Return (x, y) of the center of cell containing provided text 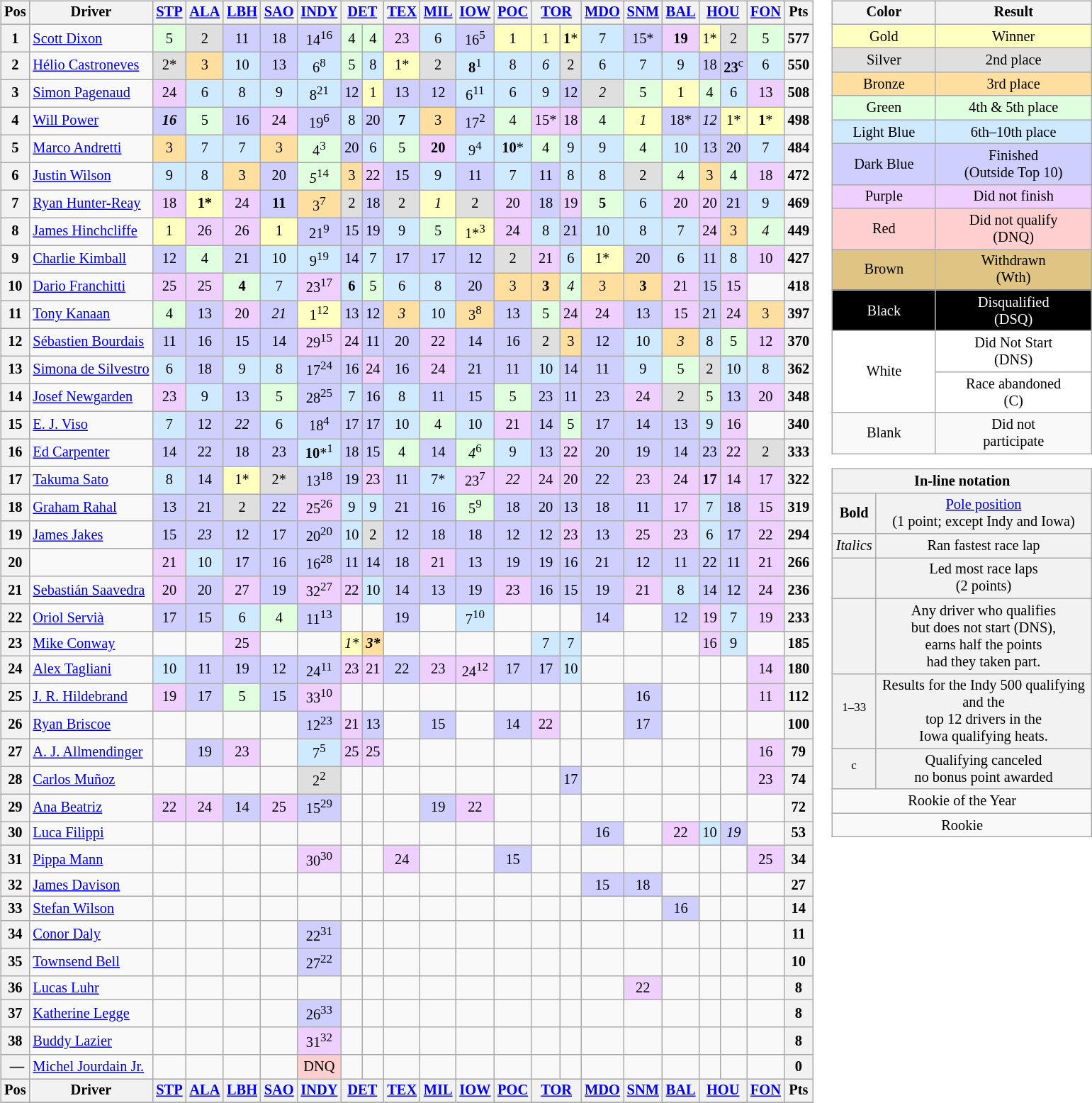
3132 (320, 1041)
36 (15, 987)
Led most race laps(2 points) (984, 578)
Buddy Lazier (91, 1041)
Takuma Sato (91, 481)
Race abandoned(C) (1013, 393)
Any driver who qualifiesbut does not start (DNS),earns half the pointshad they taken part. (984, 636)
1416 (320, 38)
Withdrawn(Wth) (1013, 270)
Finished(Outside Top 10) (1013, 164)
185 (799, 644)
Winner (1013, 36)
Did Not Start(DNS) (1013, 352)
Disqualified(DSQ) (1013, 310)
219 (320, 231)
319 (799, 508)
Josef Newgarden (91, 397)
1223 (320, 724)
46 (475, 452)
Scott Dixon (91, 38)
Brown (884, 270)
514 (320, 176)
196 (320, 121)
Ed Carpenter (91, 452)
322 (799, 481)
Charlie Kimball (91, 259)
Purple (884, 196)
Did notparticipate (1013, 433)
1–33 (855, 711)
75 (320, 753)
Sebastián Saavedra (91, 590)
28 (15, 780)
Sébastien Bourdais (91, 342)
Will Power (91, 121)
Luca Filippi (91, 834)
100 (799, 724)
Did not finish (1013, 196)
Simona de Silvestro (91, 370)
Conor Daly (91, 934)
53 (799, 834)
333 (799, 452)
— (15, 1067)
2231 (320, 934)
Ryan Briscoe (91, 724)
A. J. Allmendinger (91, 753)
449 (799, 231)
550 (799, 65)
74 (799, 780)
Qualifying canceledno bonus point awarded (984, 769)
Red (884, 229)
E. J. Viso (91, 425)
1318 (320, 481)
180 (799, 669)
81 (475, 65)
Results for the Indy 500 qualifying and thetop 12 drivers in theIowa qualifying heats. (984, 711)
508 (799, 94)
237 (475, 481)
Pole position(1 point; except Indy and Iowa) (984, 513)
3227 (320, 590)
2526 (320, 508)
94 (475, 149)
Carlos Muñoz (91, 780)
Pippa Mann (91, 859)
10*1 (320, 452)
233 (799, 618)
577 (799, 38)
294 (799, 534)
James Jakes (91, 534)
Rookie (962, 825)
3rd place (1013, 84)
2412 (475, 669)
611 (475, 94)
Dark Blue (884, 164)
Ana Beatriz (91, 808)
Simon Pagenaud (91, 94)
397 (799, 315)
1724 (320, 370)
68 (320, 65)
32 (15, 885)
3* (373, 644)
362 (799, 370)
Did not qualify(DNQ) (1013, 229)
In-line notation (962, 481)
Michel Jourdain Jr. (91, 1067)
Ran fastest race lap (984, 546)
Hélio Castroneves (91, 65)
Stefan Wilson (91, 909)
Dario Franchitti (91, 286)
White (884, 371)
Result (1013, 13)
72 (799, 808)
427 (799, 259)
710 (475, 618)
Oriol Servià (91, 618)
172 (475, 121)
79 (799, 753)
29 (15, 808)
821 (320, 94)
35 (15, 963)
Graham Rahal (91, 508)
Black (884, 310)
1529 (320, 808)
472 (799, 176)
340 (799, 425)
266 (799, 563)
10* (513, 149)
Bold (855, 513)
Rookie of the Year (962, 801)
Color (884, 13)
236 (799, 590)
2411 (320, 669)
Gold (884, 36)
33 (15, 909)
Tony Kanaan (91, 315)
2825 (320, 397)
484 (799, 149)
3030 (320, 859)
43 (320, 149)
James Davison (91, 885)
Lucas Luhr (91, 987)
0 (799, 1067)
Ryan Hunter-Reay (91, 204)
DNQ (320, 1067)
Green (884, 108)
Marco Andretti (91, 149)
Italics (855, 546)
Silver (884, 60)
469 (799, 204)
1628 (320, 563)
31 (15, 859)
418 (799, 286)
7* (438, 481)
4th & 5th place (1013, 108)
2722 (320, 963)
Mike Conway (91, 644)
184 (320, 425)
165 (475, 38)
2317 (320, 286)
23c (733, 65)
919 (320, 259)
Light Blue (884, 132)
1113 (320, 618)
59 (475, 508)
6th–10th place (1013, 132)
18* (681, 121)
370 (799, 342)
498 (799, 121)
2020 (320, 534)
2915 (320, 342)
Alex Tagliani (91, 669)
Justin Wilson (91, 176)
30 (15, 834)
3310 (320, 698)
Townsend Bell (91, 963)
Katherine Legge (91, 1014)
c (855, 769)
1*3 (475, 231)
James Hinchcliffe (91, 231)
Bronze (884, 84)
348 (799, 397)
2nd place (1013, 60)
2633 (320, 1014)
J. R. Hildebrand (91, 698)
Blank (884, 433)
